Return the (X, Y) coordinate for the center point of the cell that contains the specified text.  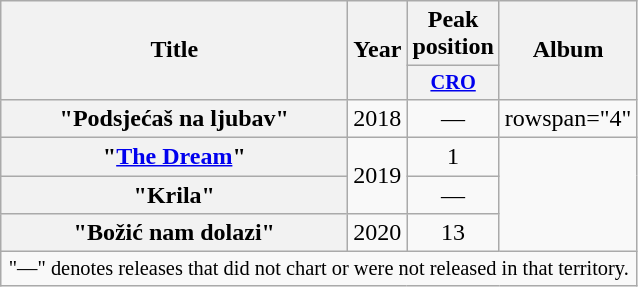
"—" denotes releases that did not chart or were not released in that territory. (319, 269)
"Božić nam dolazi" (174, 233)
2020 (378, 233)
rowspan="4" (568, 118)
1 (453, 157)
"Krila" (174, 195)
Title (174, 50)
"Podsjećaš na ljubav" (174, 118)
CRO (453, 83)
2018 (378, 118)
Year (378, 50)
Peak position (453, 34)
Album (568, 50)
13 (453, 233)
"The Dream" (174, 157)
2019 (378, 176)
